From the cell containing the given text, extract its center point as [X, Y] coordinate. 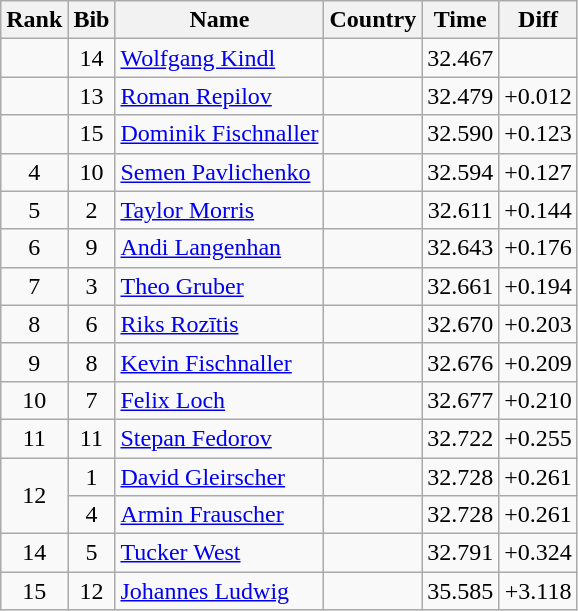
32.677 [460, 400]
Kevin Fischnaller [220, 362]
13 [92, 96]
Armin Frauscher [220, 515]
Rank [34, 20]
Semen Pavlichenko [220, 172]
Andi Langenhan [220, 248]
+0.012 [538, 96]
Stepan Fedorov [220, 438]
32.611 [460, 210]
Wolfgang Kindl [220, 58]
David Gleirscher [220, 477]
Theo Gruber [220, 286]
+0.176 [538, 248]
32.722 [460, 438]
+0.210 [538, 400]
32.676 [460, 362]
3 [92, 286]
Name [220, 20]
32.670 [460, 324]
+3.118 [538, 591]
+0.209 [538, 362]
32.643 [460, 248]
32.791 [460, 553]
Tucker West [220, 553]
2 [92, 210]
+0.255 [538, 438]
Riks Rozītis [220, 324]
+0.194 [538, 286]
Johannes Ludwig [220, 591]
Taylor Morris [220, 210]
32.661 [460, 286]
+0.127 [538, 172]
1 [92, 477]
Bib [92, 20]
32.590 [460, 134]
Time [460, 20]
+0.324 [538, 553]
Dominik Fischnaller [220, 134]
Country [373, 20]
Diff [538, 20]
+0.203 [538, 324]
Roman Repilov [220, 96]
35.585 [460, 591]
+0.123 [538, 134]
Felix Loch [220, 400]
+0.144 [538, 210]
32.479 [460, 96]
32.594 [460, 172]
32.467 [460, 58]
